Locate the cell with the specified text and output its (X, Y) center coordinate. 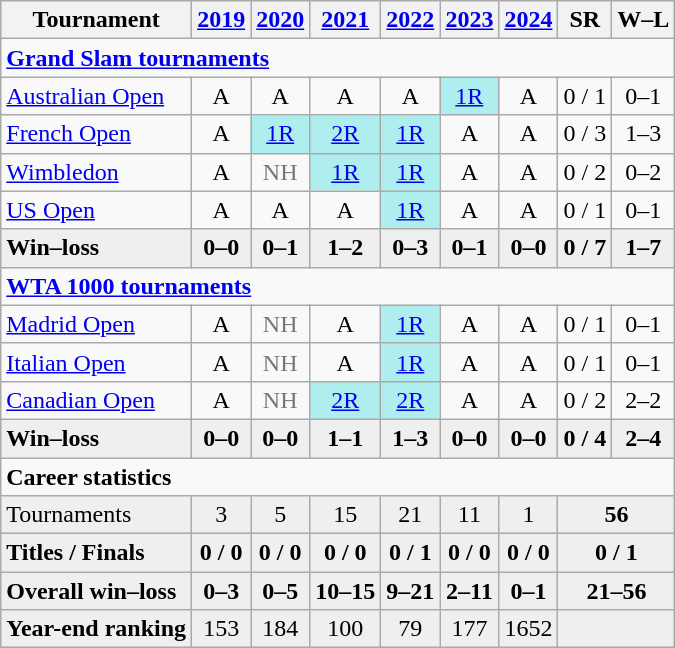
2021 (346, 20)
0–2 (644, 172)
2–4 (644, 438)
0 / 4 (585, 438)
2–11 (470, 591)
21 (410, 515)
Australian Open (96, 96)
3 (222, 515)
WTA 1000 tournaments (338, 286)
56 (616, 515)
SR (585, 20)
2020 (280, 20)
Madrid Open (96, 324)
2022 (410, 20)
177 (470, 629)
Year-end ranking (96, 629)
0 / 3 (585, 134)
153 (222, 629)
US Open (96, 210)
French Open (96, 134)
Grand Slam tournaments (338, 58)
2–2 (644, 400)
10–15 (346, 591)
Wimbledon (96, 172)
W–L (644, 20)
5 (280, 515)
184 (280, 629)
1 (528, 515)
100 (346, 629)
Tournaments (96, 515)
Italian Open (96, 362)
Titles / Finals (96, 553)
11 (470, 515)
2023 (470, 20)
9–21 (410, 591)
21–56 (616, 591)
1–2 (346, 248)
Career statistics (338, 477)
1–1 (346, 438)
0–5 (280, 591)
2019 (222, 20)
Canadian Open (96, 400)
Tournament (96, 20)
15 (346, 515)
79 (410, 629)
0 / 7 (585, 248)
Overall win–loss (96, 591)
1–7 (644, 248)
1652 (528, 629)
2024 (528, 20)
